Return [X, Y] of the center of cell containing provided text 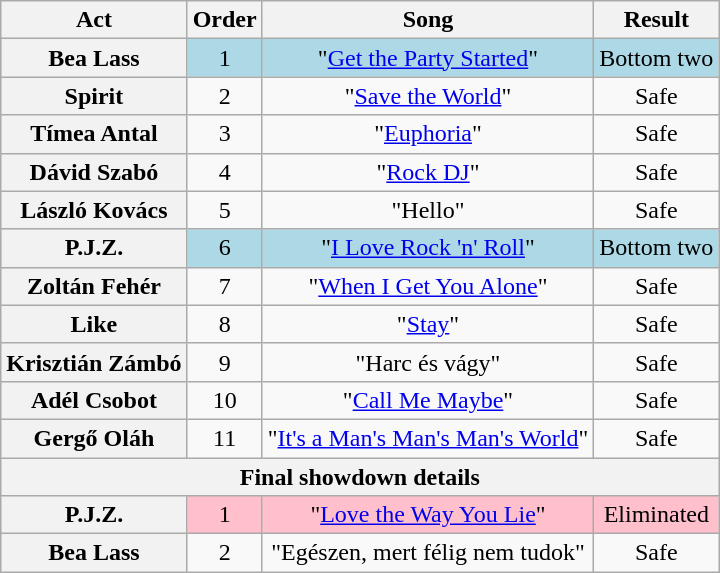
3 [224, 134]
Tímea Antal [94, 134]
4 [224, 172]
Final showdown details [360, 477]
"Rock DJ" [428, 172]
"Stay" [428, 324]
"I Love Rock 'n' Roll" [428, 248]
"Love the Way You Lie" [428, 515]
6 [224, 248]
Gergő Oláh [94, 438]
Act [94, 20]
Dávid Szabó [94, 172]
8 [224, 324]
Result [656, 20]
5 [224, 210]
"Call Me Maybe" [428, 400]
"Harc és vágy" [428, 362]
7 [224, 286]
Zoltán Fehér [94, 286]
"Egészen, mert félig nem tudok" [428, 553]
Eliminated [656, 515]
10 [224, 400]
Order [224, 20]
"Hello" [428, 210]
László Kovács [94, 210]
"It's a Man's Man's Man's World" [428, 438]
Spirit [94, 96]
"Get the Party Started" [428, 58]
"Euphoria" [428, 134]
"When I Get You Alone" [428, 286]
Adél Csobot [94, 400]
11 [224, 438]
Song [428, 20]
Krisztián Zámbó [94, 362]
9 [224, 362]
Like [94, 324]
"Save the World" [428, 96]
